Pinpoint the cell where the given text exists, returning its (X, Y) midpoint coordinate. 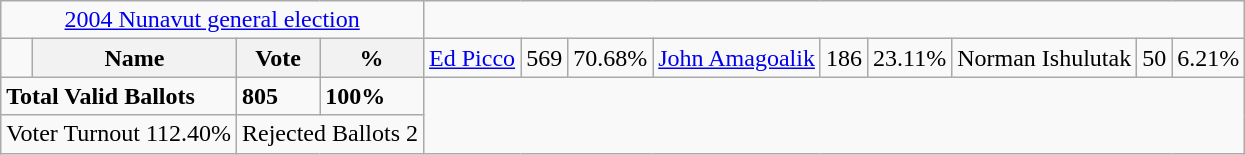
100% (372, 96)
23.11% (909, 58)
50 (1154, 58)
569 (544, 58)
70.68% (610, 58)
6.21% (1208, 58)
2004 Nunavut general election (212, 20)
186 (844, 58)
Norman Ishulutak (1044, 58)
Total Valid Ballots (119, 96)
805 (278, 96)
Voter Turnout 112.40% (119, 134)
Rejected Ballots 2 (330, 134)
Name (134, 58)
% (372, 58)
John Amagoalik (737, 58)
Vote (278, 58)
Ed Picco (472, 58)
